From the cell containing the given text, extract its center point as (x, y) coordinate. 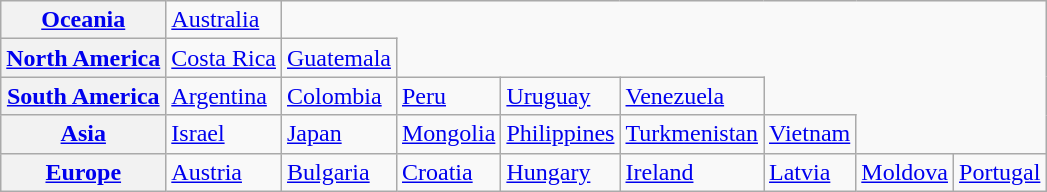
Argentina (224, 96)
Mongolia (448, 134)
North America (84, 58)
Colombia (338, 96)
South America (84, 96)
Austria (224, 172)
Bulgaria (338, 172)
Guatemala (338, 58)
Moldova (905, 172)
Israel (224, 134)
Philippines (560, 134)
Peru (448, 96)
Venezuela (692, 96)
Oceania (84, 20)
Europe (84, 172)
Costa Rica (224, 58)
Hungary (560, 172)
Vietnam (810, 134)
Australia (224, 20)
Turkmenistan (692, 134)
Latvia (810, 172)
Croatia (448, 172)
Ireland (692, 172)
Asia (84, 134)
Portugal (1000, 172)
Japan (338, 134)
Uruguay (560, 96)
